Determine the (x, y) coordinate at the center of the cell enclosing the given text.  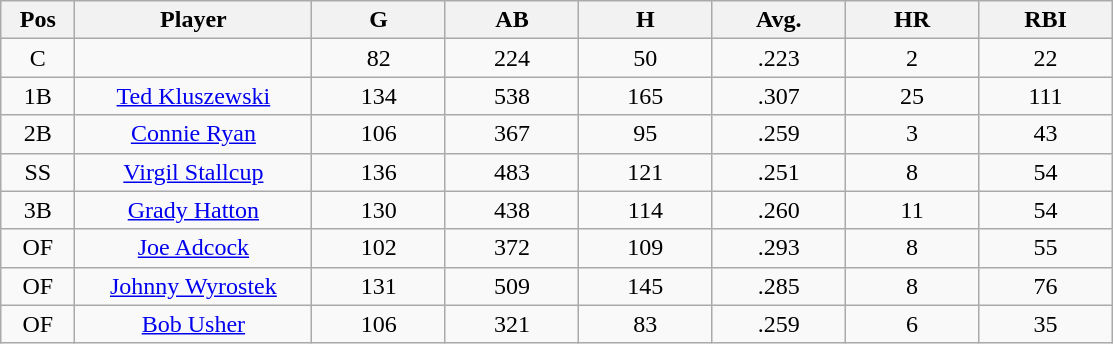
43 (1046, 134)
82 (378, 58)
Bob Usher (194, 324)
Joe Adcock (194, 248)
SS (38, 172)
3 (912, 134)
3B (38, 210)
121 (646, 172)
2B (38, 134)
C (38, 58)
109 (646, 248)
.260 (778, 210)
.293 (778, 248)
.285 (778, 286)
538 (512, 96)
438 (512, 210)
22 (1046, 58)
134 (378, 96)
AB (512, 20)
55 (1046, 248)
76 (1046, 286)
83 (646, 324)
367 (512, 134)
25 (912, 96)
50 (646, 58)
509 (512, 286)
G (378, 20)
Avg. (778, 20)
35 (1046, 324)
Ted Kluszewski (194, 96)
111 (1046, 96)
Grady Hatton (194, 210)
Johnny Wyrostek (194, 286)
Connie Ryan (194, 134)
11 (912, 210)
95 (646, 134)
2 (912, 58)
RBI (1046, 20)
131 (378, 286)
.251 (778, 172)
102 (378, 248)
1B (38, 96)
114 (646, 210)
Player (194, 20)
.223 (778, 58)
224 (512, 58)
136 (378, 172)
321 (512, 324)
6 (912, 324)
483 (512, 172)
Pos (38, 20)
130 (378, 210)
145 (646, 286)
.307 (778, 96)
Virgil Stallcup (194, 172)
165 (646, 96)
HR (912, 20)
372 (512, 248)
H (646, 20)
